Pinpoint the cell where the given text exists, returning its (x, y) midpoint coordinate. 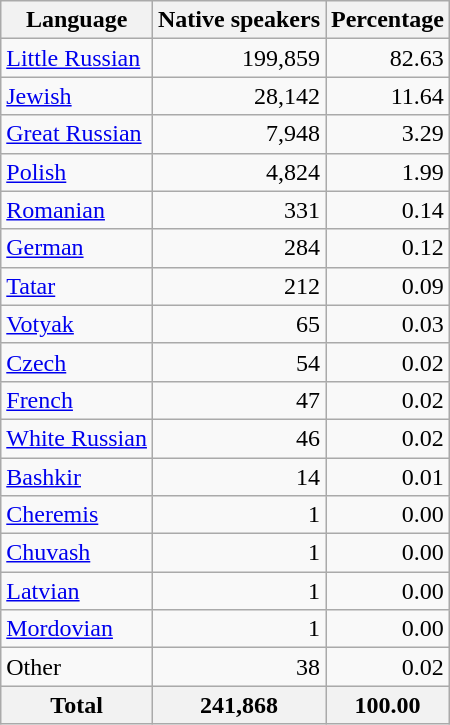
100.00 (388, 705)
Cheremis (77, 515)
Tatar (77, 286)
7,948 (238, 134)
Total (77, 705)
212 (238, 286)
Little Russian (77, 58)
Native speakers (238, 20)
Czech (77, 362)
Votyak (77, 324)
11.64 (388, 96)
Jewish (77, 96)
331 (238, 210)
28,142 (238, 96)
54 (238, 362)
Great Russian (77, 134)
Bashkir (77, 477)
0.14 (388, 210)
Mordovian (77, 629)
46 (238, 438)
284 (238, 248)
German (77, 248)
Percentage (388, 20)
Romanian (77, 210)
65 (238, 324)
3.29 (388, 134)
82.63 (388, 58)
14 (238, 477)
47 (238, 400)
Chuvash (77, 553)
241,868 (238, 705)
Polish (77, 172)
1.99 (388, 172)
Other (77, 667)
199,859 (238, 58)
French (77, 400)
38 (238, 667)
0.12 (388, 248)
0.01 (388, 477)
Latvian (77, 591)
4,824 (238, 172)
White Russian (77, 438)
Language (77, 20)
0.09 (388, 286)
0.03 (388, 324)
